Locate the cell with the specified text and output its (x, y) center coordinate. 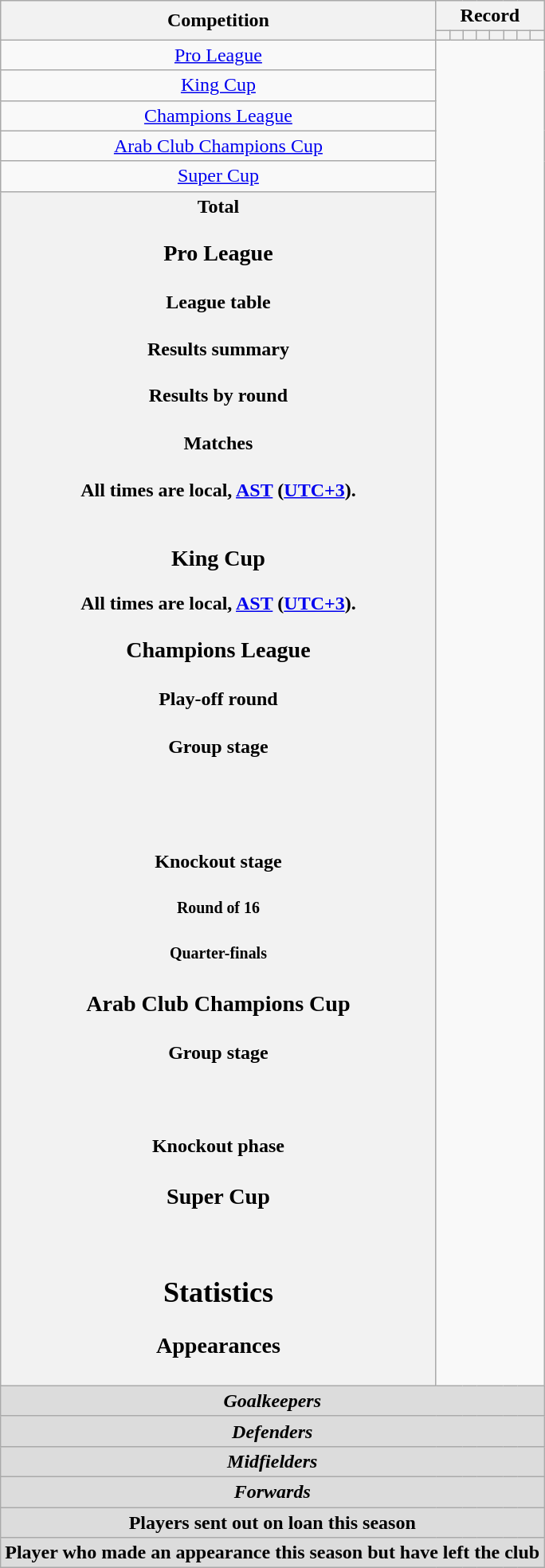
Super Cup (218, 176)
Record (490, 16)
Players sent out on loan this season (272, 1523)
Champions League (218, 116)
Player who made an appearance this season but have left the club (272, 1553)
Forwards (272, 1492)
Midfielders (272, 1462)
King Cup (218, 85)
Defenders (272, 1431)
Goalkeepers (272, 1401)
Pro League (218, 55)
Competition (218, 21)
Arab Club Champions Cup (218, 146)
